Return the (X, Y) coordinate for the center point of the cell that contains the specified text.  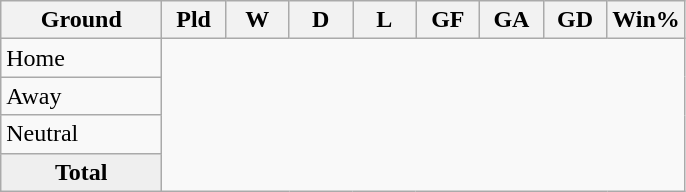
Away (82, 96)
Total (82, 172)
Pld (194, 20)
Ground (82, 20)
GA (512, 20)
W (257, 20)
Home (82, 58)
Neutral (82, 134)
D (321, 20)
L (384, 20)
GD (575, 20)
GF (448, 20)
Win% (646, 20)
